Detect which cell encompasses the target text, then output its (x, y) center coordinate. 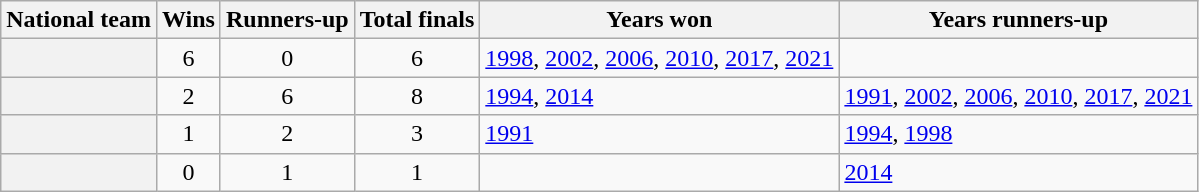
Wins (188, 20)
1991, 2002, 2006, 2010, 2017, 2021 (1018, 96)
8 (417, 96)
Total finals (417, 20)
2014 (1018, 172)
1991 (660, 134)
National team (79, 20)
1994, 1998 (1018, 134)
1998, 2002, 2006, 2010, 2017, 2021 (660, 58)
1994, 2014 (660, 96)
Years won (660, 20)
3 (417, 134)
Runners-up (287, 20)
Years runners-up (1018, 20)
